Detect which cell encompasses the target text, then output its (X, Y) center coordinate. 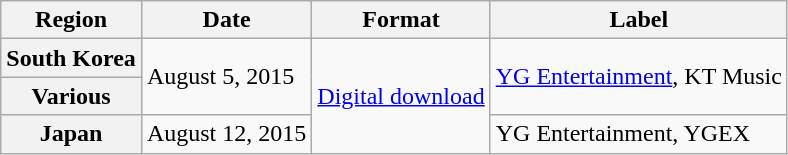
Date (226, 20)
August 12, 2015 (226, 134)
Format (401, 20)
Label (638, 20)
Japan (72, 134)
South Korea (72, 58)
August 5, 2015 (226, 77)
Region (72, 20)
Various (72, 96)
YG Entertainment, YGEX (638, 134)
Digital download (401, 96)
YG Entertainment, KT Music (638, 77)
